Search for the cell housing the specified text and yield its (x, y) center coordinate. 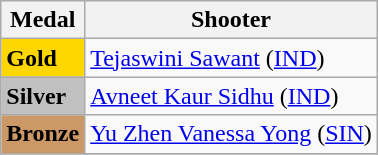
Yu Zhen Vanessa Yong (SIN) (232, 134)
Shooter (232, 20)
Gold (43, 58)
Tejaswini Sawant (IND) (232, 58)
Bronze (43, 134)
Silver (43, 96)
Medal (43, 20)
Avneet Kaur Sidhu (IND) (232, 96)
